Extract the [X, Y] coordinate from the center of the cell holding the provided text.  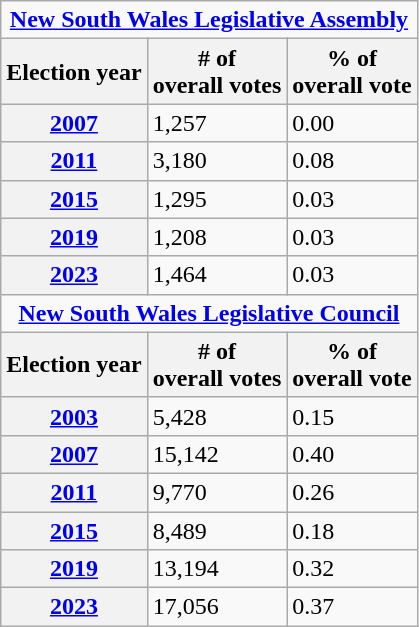
0.08 [352, 161]
0.40 [352, 454]
1,257 [217, 123]
2003 [74, 416]
1,295 [217, 199]
0.37 [352, 607]
0.18 [352, 531]
13,194 [217, 569]
5,428 [217, 416]
New South Wales Legislative Council [209, 313]
0.00 [352, 123]
0.26 [352, 492]
0.32 [352, 569]
8,489 [217, 531]
1,464 [217, 275]
0.15 [352, 416]
17,056 [217, 607]
15,142 [217, 454]
New South Wales Legislative Assembly [209, 20]
9,770 [217, 492]
1,208 [217, 237]
3,180 [217, 161]
